For the text-containing cell, return its midpoint in [X, Y] coordinate format. 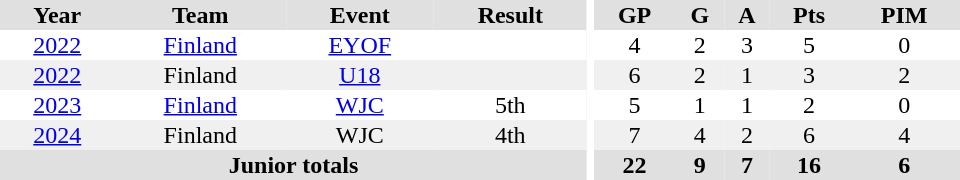
Pts [810, 15]
Year [58, 15]
EYOF [360, 45]
A [747, 15]
Team [200, 15]
16 [810, 165]
2023 [58, 105]
U18 [360, 75]
4th [511, 135]
G [700, 15]
5th [511, 105]
PIM [904, 15]
2024 [58, 135]
Junior totals [294, 165]
9 [700, 165]
22 [635, 165]
GP [635, 15]
Event [360, 15]
Result [511, 15]
